Extract the (X, Y) coordinate from the center of the cell holding the provided text.  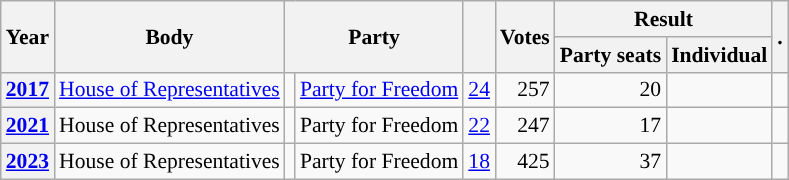
Party (374, 36)
18 (479, 162)
20 (610, 90)
. (780, 36)
Result (664, 19)
425 (525, 162)
Individual (719, 55)
2023 (28, 162)
Votes (525, 36)
247 (525, 126)
17 (610, 126)
2017 (28, 90)
Body (170, 36)
257 (525, 90)
Year (28, 36)
22 (479, 126)
Party seats (610, 55)
37 (610, 162)
24 (479, 90)
2021 (28, 126)
